Capture the cell that displays the provided text and extract its [x, y] central coordinate. 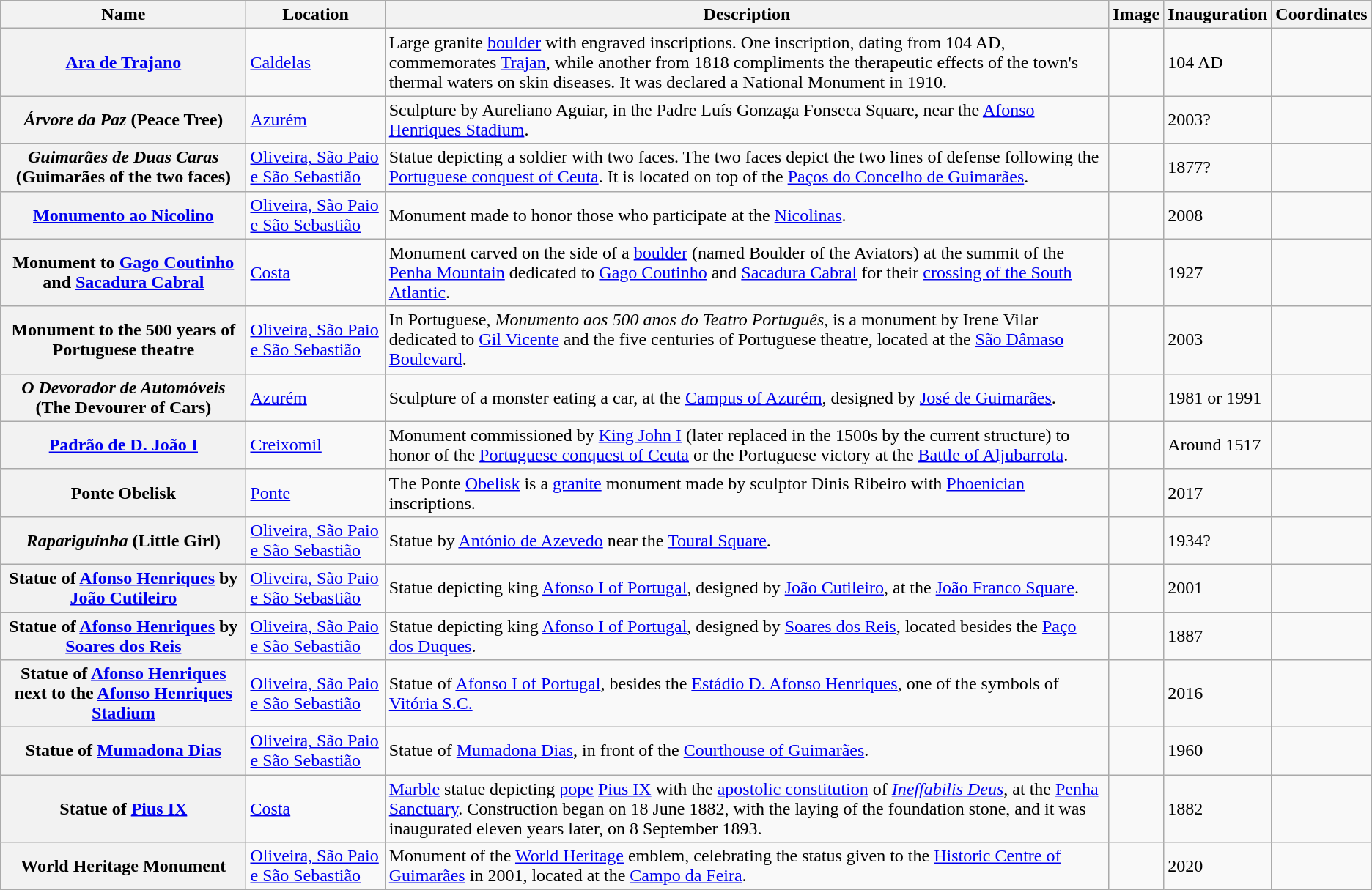
O Devorador de Automóveis (The Devourer of Cars) [123, 397]
Inauguration [1218, 15]
The Ponte Obelisk is a granite monument made by sculptor Dinis Ribeiro with Phoenician inscriptions. [746, 492]
Caldelas [315, 62]
1981 or 1991 [1218, 397]
Sculpture by Aureliano Aguiar, in the Padre Luís Gonzaga Fonseca Square, near the Afonso Henriques Stadium. [746, 120]
1882 [1218, 809]
1960 [1218, 752]
2016 [1218, 694]
Guimarães de Duas Caras (Guimarães of the two faces) [123, 167]
Statue of Mumadona Dias, in front of the Courthouse of Guimarães. [746, 752]
Statue by António de Azevedo near the Toural Square. [746, 541]
Monument to Gago Coutinho and Sacadura Cabral [123, 272]
2020 [1218, 866]
Statue of Afonso Henriques by João Cutileiro [123, 587]
2001 [1218, 587]
Monument made to honor those who participate at the Nicolinas. [746, 215]
Monument of the World Heritage emblem, celebrating the status given to the Historic Centre of Guimarães in 2001, located at the Campo da Feira. [746, 866]
Árvore da Paz (Peace Tree) [123, 120]
Monument to the 500 years of Portuguese theatre [123, 340]
Description [746, 15]
Statue of Afonso Henriques next to the Afonso Henriques Stadium [123, 694]
Statue of Pius IX [123, 809]
Image [1136, 15]
Padrão de D. João I [123, 445]
2003? [1218, 120]
Statue depicting king Afonso I of Portugal, designed by João Cutileiro, at the João Franco Square. [746, 587]
Ara de Trajano [123, 62]
Coordinates [1321, 15]
Statue of Afonso Henriques by Soares dos Reis [123, 636]
World Heritage Monument [123, 866]
1887 [1218, 636]
Location [315, 15]
104 AD [1218, 62]
Rapariguinha (Little Girl) [123, 541]
Sculpture of a monster eating a car, at the Campus of Azurém, designed by José de Guimarães. [746, 397]
Around 1517 [1218, 445]
Statue of Mumadona Dias [123, 752]
2008 [1218, 215]
2003 [1218, 340]
Statue of Afonso I of Portugal, besides the Estádio D. Afonso Henriques, one of the symbols of Vitória S.C. [746, 694]
Statue depicting king Afonso I of Portugal, designed by Soares dos Reis, located besides the Paço dos Duques. [746, 636]
Monumento ao Nicolino [123, 215]
Creixomil [315, 445]
Ponte [315, 492]
Name [123, 15]
1934? [1218, 541]
Ponte Obelisk [123, 492]
2017 [1218, 492]
1927 [1218, 272]
1877? [1218, 167]
